Pinpoint the cell where the given text exists, returning its (X, Y) midpoint coordinate. 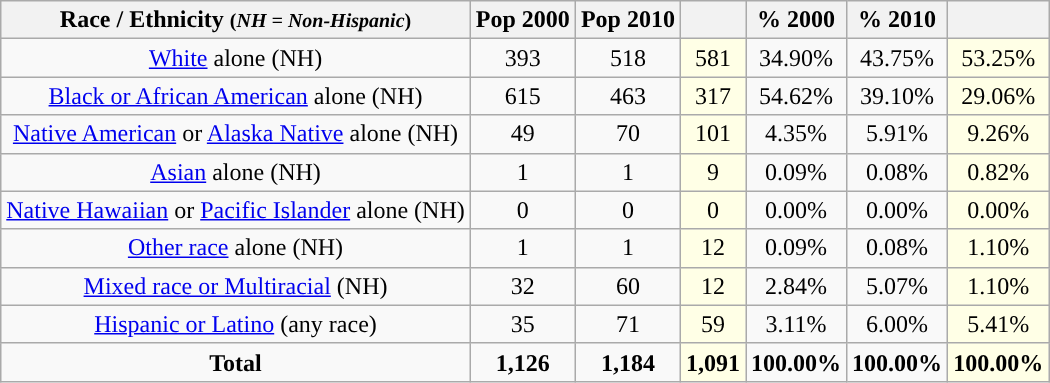
49 (522, 134)
0.82% (998, 172)
% 2000 (796, 20)
581 (712, 58)
Hispanic or Latino (any race) (236, 324)
Total (236, 362)
1,126 (522, 362)
615 (522, 96)
Mixed race or Multiracial (NH) (236, 286)
1,091 (712, 362)
29.06% (998, 96)
32 (522, 286)
101 (712, 134)
4.35% (796, 134)
Pop 2010 (628, 20)
% 2010 (898, 20)
Race / Ethnicity (NH = Non-Hispanic) (236, 20)
34.90% (796, 58)
6.00% (898, 324)
5.07% (898, 286)
9.26% (998, 134)
5.91% (898, 134)
317 (712, 96)
59 (712, 324)
71 (628, 324)
Native Hawaiian or Pacific Islander alone (NH) (236, 210)
3.11% (796, 324)
60 (628, 286)
5.41% (998, 324)
463 (628, 96)
39.10% (898, 96)
35 (522, 324)
43.75% (898, 58)
Black or African American alone (NH) (236, 96)
393 (522, 58)
Asian alone (NH) (236, 172)
9 (712, 172)
1,184 (628, 362)
518 (628, 58)
70 (628, 134)
Native American or Alaska Native alone (NH) (236, 134)
Pop 2000 (522, 20)
Other race alone (NH) (236, 248)
2.84% (796, 286)
53.25% (998, 58)
White alone (NH) (236, 58)
54.62% (796, 96)
